Detect which cell encompasses the target text, then output its [x, y] center coordinate. 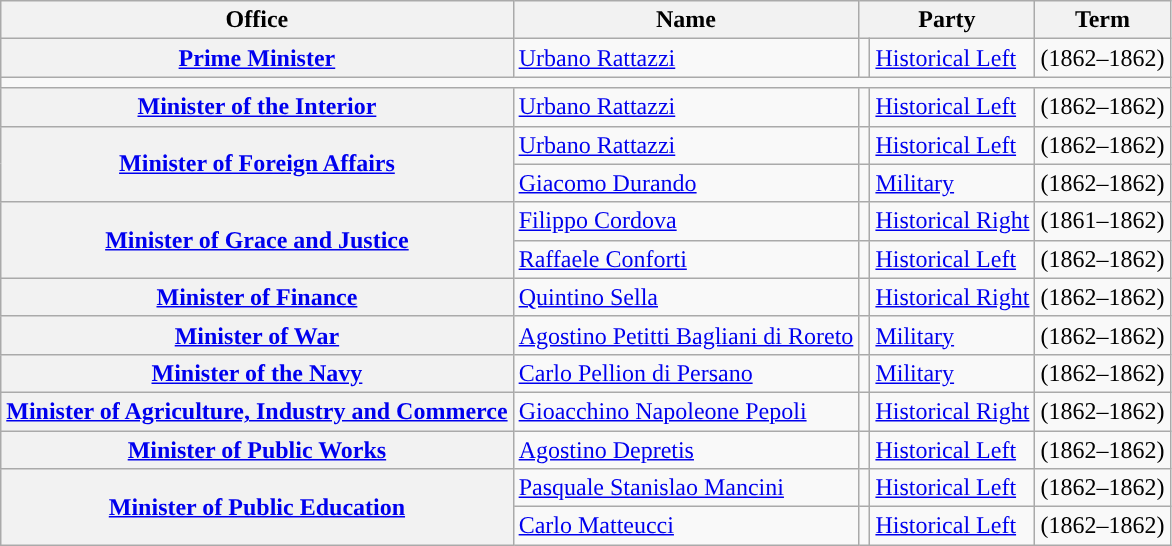
Minister of the Interior [257, 107]
Giacomo Durando [686, 183]
Minister of Foreign Affairs [257, 164]
Minister of Public Works [257, 449]
Term [1102, 20]
Office [257, 20]
Minister of War [257, 335]
Party [947, 20]
Minister of Public Education [257, 507]
Carlo Pellion di Persano [686, 373]
Filippo Cordova [686, 221]
Minister of Finance [257, 297]
Carlo Matteucci [686, 526]
Agostino Depretis [686, 449]
Quintino Sella [686, 297]
Prime Minister [257, 58]
Gioacchino Napoleone Pepoli [686, 411]
Raffaele Conforti [686, 259]
Minister of Grace and Justice [257, 240]
Pasquale Stanislao Mancini [686, 488]
Agostino Petitti Bagliani di Roreto [686, 335]
Minister of Agriculture, Industry and Commerce [257, 411]
Name [686, 20]
Minister of the Navy [257, 373]
(1861–1862) [1102, 221]
